Determine the [X, Y] coordinate at the center of the cell enclosing the given text.  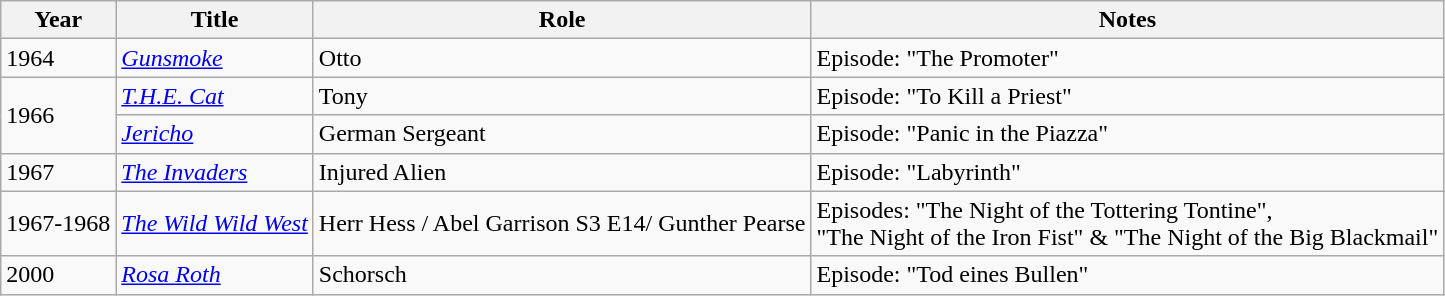
Episode: "Panic in the Piazza" [1128, 134]
Otto [562, 58]
Gunsmoke [215, 58]
Episode: "Labyrinth" [1128, 172]
Role [562, 20]
1966 [58, 115]
1967 [58, 172]
T.H.E. Cat [215, 96]
Jericho [215, 134]
2000 [58, 275]
Notes [1128, 20]
Episode: "The Promoter" [1128, 58]
Episodes: "The Night of the Tottering Tontine", "The Night of the Iron Fist" & "The Night of the Big Blackmail" [1128, 224]
German Sergeant [562, 134]
Episode: "To Kill a Priest" [1128, 96]
1967-1968 [58, 224]
Title [215, 20]
Tony [562, 96]
Schorsch [562, 275]
Year [58, 20]
Injured Alien [562, 172]
Rosa Roth [215, 275]
Episode: "Tod eines Bullen" [1128, 275]
The Invaders [215, 172]
1964 [58, 58]
Herr Hess / Abel Garrison S3 E14/ Gunther Pearse [562, 224]
The Wild Wild West [215, 224]
